Search for the cell housing the specified text and yield its (x, y) center coordinate. 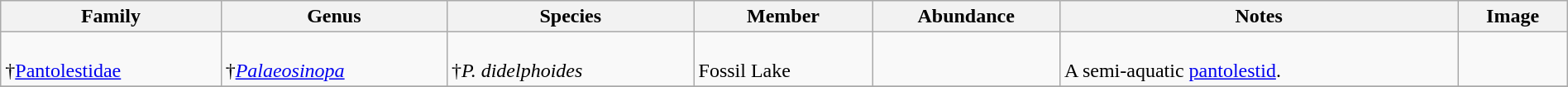
Family (111, 17)
Member (783, 17)
Notes (1259, 17)
†Pantolestidae (111, 60)
Abundance (966, 17)
A semi-aquatic pantolestid. (1259, 60)
Genus (334, 17)
Fossil Lake (783, 60)
Species (571, 17)
†Palaeosinopa (334, 60)
†P. didelphoides (571, 60)
Image (1513, 17)
